Pinpoint the cell where the given text exists, returning its (X, Y) midpoint coordinate. 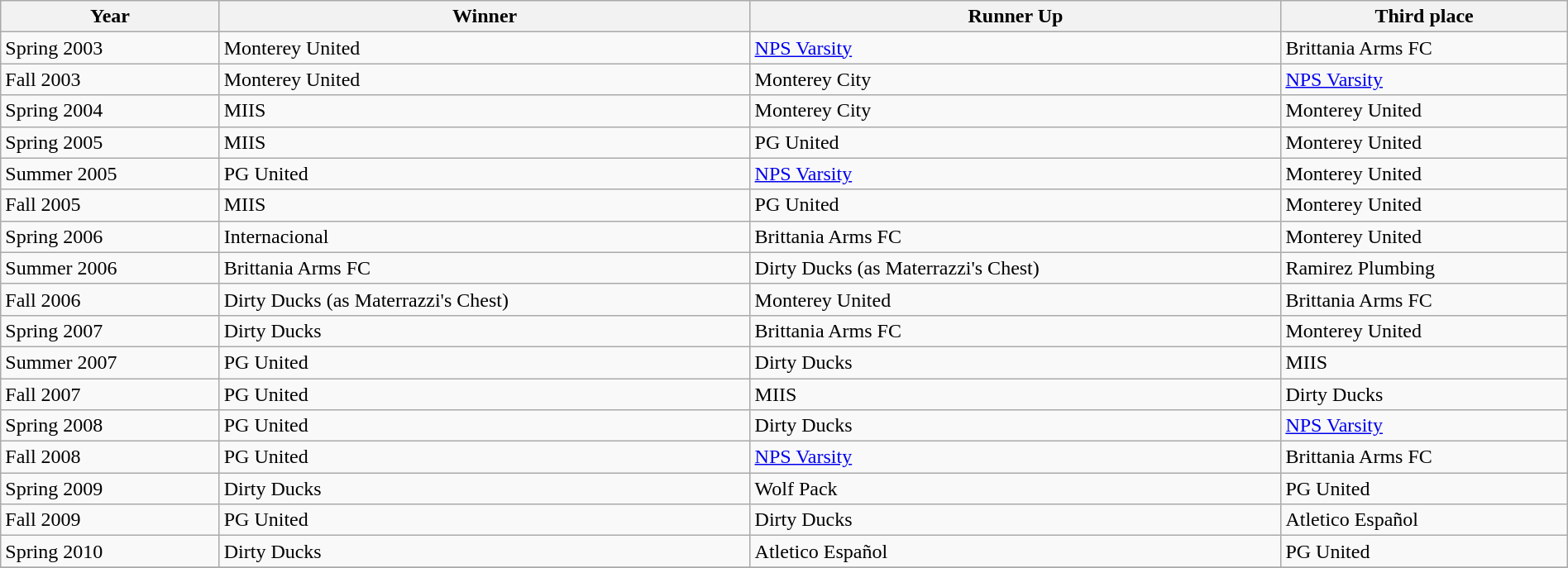
Internacional (485, 236)
Fall 2003 (110, 79)
Wolf Pack (1016, 489)
Spring 2008 (110, 426)
Fall 2006 (110, 299)
Third place (1424, 17)
Spring 2010 (110, 551)
Runner Up (1016, 17)
Fall 2008 (110, 457)
Summer 2006 (110, 268)
Spring 2006 (110, 236)
Fall 2009 (110, 520)
Summer 2007 (110, 362)
Year (110, 17)
Winner (485, 17)
Spring 2007 (110, 331)
Spring 2003 (110, 48)
Fall 2007 (110, 394)
Spring 2005 (110, 142)
Summer 2005 (110, 174)
Spring 2004 (110, 111)
Spring 2009 (110, 489)
Fall 2005 (110, 205)
Ramirez Plumbing (1424, 268)
